Determine the [x, y] coordinate at the center of the cell enclosing the given text.  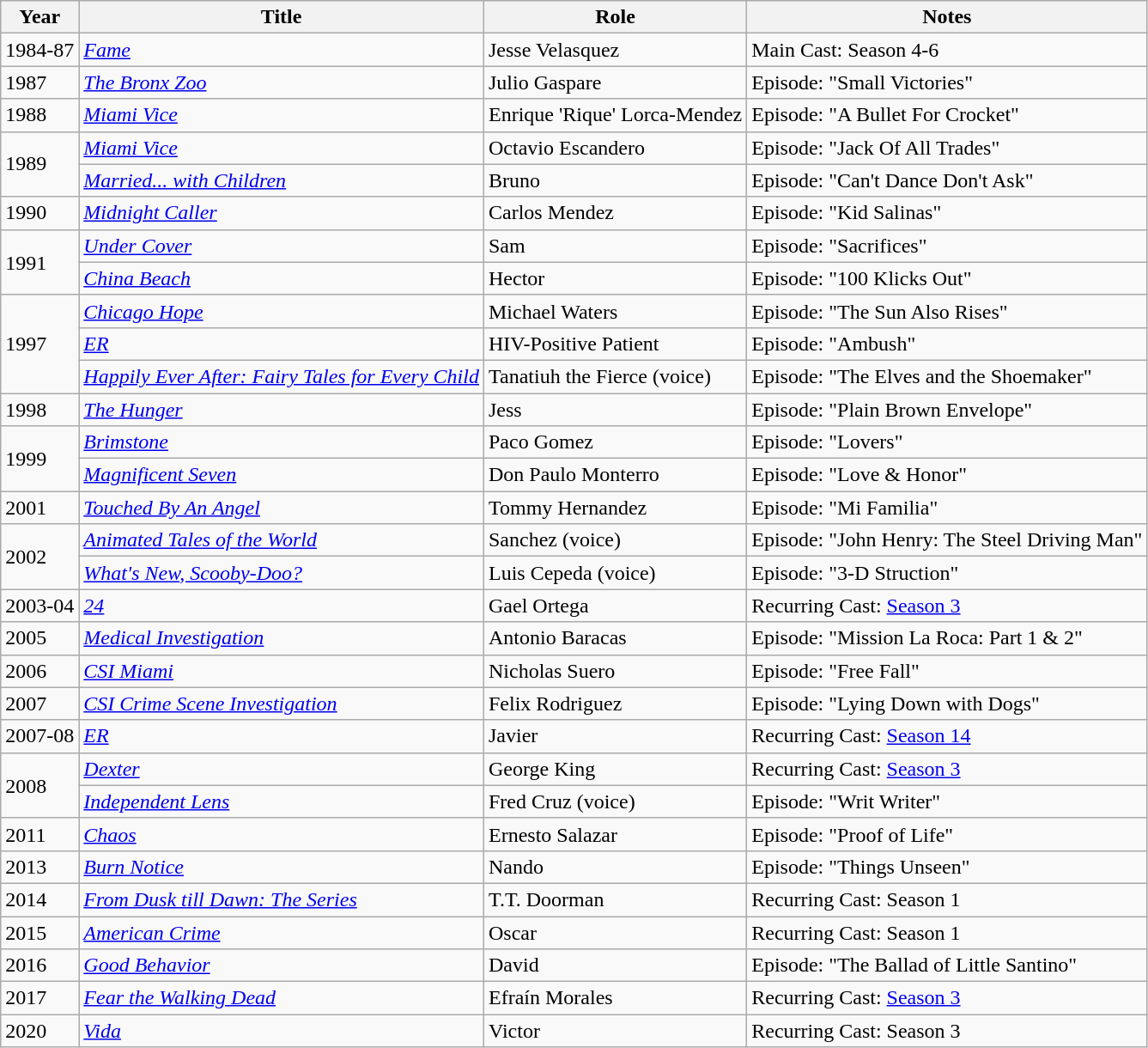
1998 [39, 410]
1988 [39, 115]
Tanatiuh the Fierce (voice) [615, 376]
Episode: "Free Fall" [947, 671]
2001 [39, 508]
Bruno [615, 180]
Tommy Hernandez [615, 508]
Antonio Baracas [615, 638]
Luis Cepeda (voice) [615, 573]
Good Behavior [282, 966]
Episode: "3-D Struction" [947, 573]
Victor [615, 1031]
Fame [282, 50]
Episode: "Kid Salinas" [947, 213]
American Crime [282, 932]
Role [615, 17]
Jess [615, 410]
Sam [615, 246]
Magnificent Seven [282, 475]
Episode: "Mi Familia" [947, 508]
CSI Crime Scene Investigation [282, 704]
Ernesto Salazar [615, 834]
Efraín Morales [615, 998]
Fred Cruz (voice) [615, 801]
Recurring Cast: Season 14 [947, 736]
Episode: "Lying Down with Dogs" [947, 704]
1987 [39, 82]
Fear the Walking Dead [282, 998]
Episode: "Lovers" [947, 442]
Episode: "The Ballad of Little Santino" [947, 966]
The Hunger [282, 410]
1984-87 [39, 50]
2006 [39, 671]
2005 [39, 638]
Nando [615, 867]
Independent Lens [282, 801]
From Dusk till Dawn: The Series [282, 899]
Episode: "Writ Writer" [947, 801]
Midnight Caller [282, 213]
Notes [947, 17]
Enrique 'Rique' Lorca-Mendez [615, 115]
Octavio Escandero [615, 148]
Brimstone [282, 442]
Touched By An Angel [282, 508]
Chaos [282, 834]
Dexter [282, 769]
CSI Miami [282, 671]
Gael Ortega [615, 606]
2008 [39, 785]
Paco Gomez [615, 442]
2016 [39, 966]
Animated Tales of the World [282, 540]
China Beach [282, 278]
Episode: "John Henry: The Steel Driving Man" [947, 540]
Julio Gaspare [615, 82]
2007-08 [39, 736]
Episode: "The Elves and the Shoemaker" [947, 376]
1999 [39, 459]
Nicholas Suero [615, 671]
2013 [39, 867]
Title [282, 17]
George King [615, 769]
T.T. Doorman [615, 899]
2011 [39, 834]
Episode: "The Sun Also Rises" [947, 311]
Episode: "100 Klicks Out" [947, 278]
HIV-Positive Patient [615, 344]
Michael Waters [615, 311]
Oscar [615, 932]
Married... with Children [282, 180]
What's New, Scooby-Doo? [282, 573]
Under Cover [282, 246]
Year [39, 17]
Medical Investigation [282, 638]
Hector [615, 278]
Vida [282, 1031]
The Bronx Zoo [282, 82]
Episode: "Can't Dance Don't Ask" [947, 180]
Felix Rodriguez [615, 704]
2007 [39, 704]
Episode: "Things Unseen" [947, 867]
Main Cast: Season 4-6 [947, 50]
24 [282, 606]
1989 [39, 164]
2020 [39, 1031]
Burn Notice [282, 867]
Happily Ever After: Fairy Tales for Every Child [282, 376]
Don Paulo Monterro [615, 475]
David [615, 966]
2003-04 [39, 606]
Episode: "Small Victories" [947, 82]
Episode: "Ambush" [947, 344]
Episode: "Plain Brown Envelope" [947, 410]
1991 [39, 262]
Javier [615, 736]
Episode: "Sacrifices" [947, 246]
Episode: "Jack Of All Trades" [947, 148]
Jesse Velasquez [615, 50]
Episode: "Love & Honor" [947, 475]
Episode: "Mission La Roca: Part 1 & 2" [947, 638]
Episode: "A Bullet For Crocket" [947, 115]
Carlos Mendez [615, 213]
2017 [39, 998]
2015 [39, 932]
Episode: "Proof of Life" [947, 834]
1990 [39, 213]
Chicago Hope [282, 311]
Sanchez (voice) [615, 540]
2014 [39, 899]
2002 [39, 557]
1997 [39, 344]
